Output the (X, Y) coordinate of the center of the cell containing the given text.  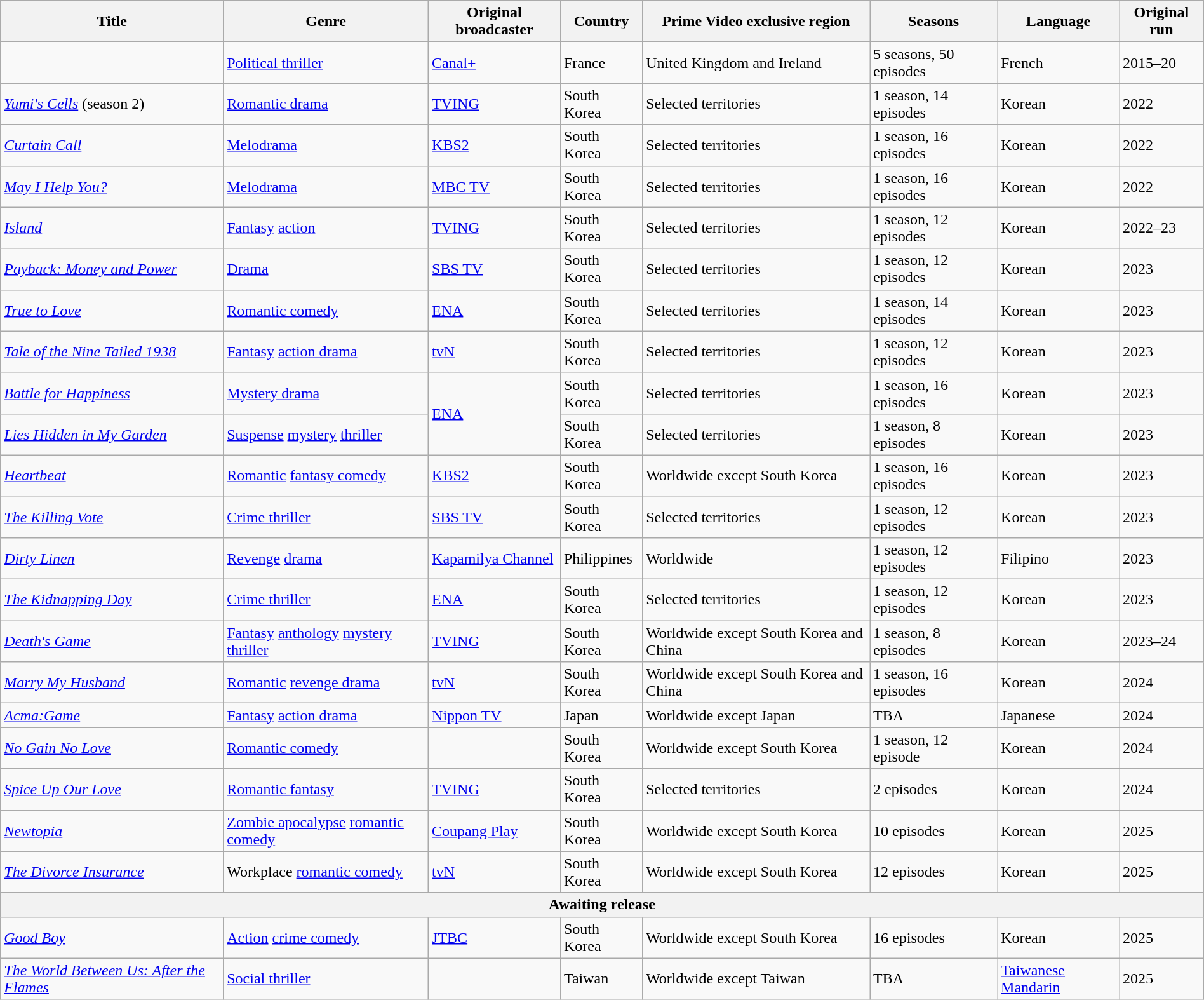
2 episodes (933, 789)
The Kidnapping Day (112, 600)
Original broadcaster (495, 22)
Suspense mystery thriller (326, 435)
Good Boy (112, 938)
Political thriller (326, 62)
Awaiting release (602, 905)
Genre (326, 22)
1 season, 12 episode (933, 748)
5 seasons, 50 episodes (933, 62)
Payback: Money and Power (112, 269)
United Kingdom and Ireland (756, 62)
Romantic fantasy (326, 789)
Japan (601, 715)
Romantic drama (326, 104)
Yumi's Cells (season 2) (112, 104)
Marry My Husband (112, 682)
Island (112, 227)
JTBC (495, 938)
Action crime comedy (326, 938)
Seasons (933, 22)
May I Help You? (112, 187)
No Gain No Love (112, 748)
Social thriller (326, 978)
MBC TV (495, 187)
Battle for Happiness (112, 393)
Tale of the Nine Tailed 1938 (112, 352)
Philippines (601, 559)
10 episodes (933, 831)
Japanese (1059, 715)
Death's Game (112, 642)
Nippon TV (495, 715)
Romantic revenge drama (326, 682)
Original run (1162, 22)
Taiwan (601, 978)
French (1059, 62)
Filipino (1059, 559)
Language (1059, 22)
True to Love (112, 310)
Worldwide (756, 559)
2015–20 (1162, 62)
Taiwanese Mandarin (1059, 978)
16 episodes (933, 938)
Zombie apocalypse romantic comedy (326, 831)
The Killing Vote (112, 517)
Dirty Linen (112, 559)
Title (112, 22)
Canal+ (495, 62)
Fantasy anthology mystery thriller (326, 642)
Prime Video exclusive region (756, 22)
Worldwide except Japan (756, 715)
12 episodes (933, 872)
Country (601, 22)
The World Between Us: After the Flames (112, 978)
Newtopia (112, 831)
Acma:Game (112, 715)
Romantic fantasy comedy (326, 475)
Fantasy action (326, 227)
Curtain Call (112, 145)
Coupang Play (495, 831)
2022–23 (1162, 227)
Drama (326, 269)
Worldwide except Taiwan (756, 978)
Revenge drama (326, 559)
Workplace romantic comedy (326, 872)
France (601, 62)
Spice Up Our Love (112, 789)
Kapamilya Channel (495, 559)
Lies Hidden in My Garden (112, 435)
The Divorce Insurance (112, 872)
2023–24 (1162, 642)
Heartbeat (112, 475)
Mystery drama (326, 393)
